Provide the (X, Y) coordinate of the cell's center where the given text is located.  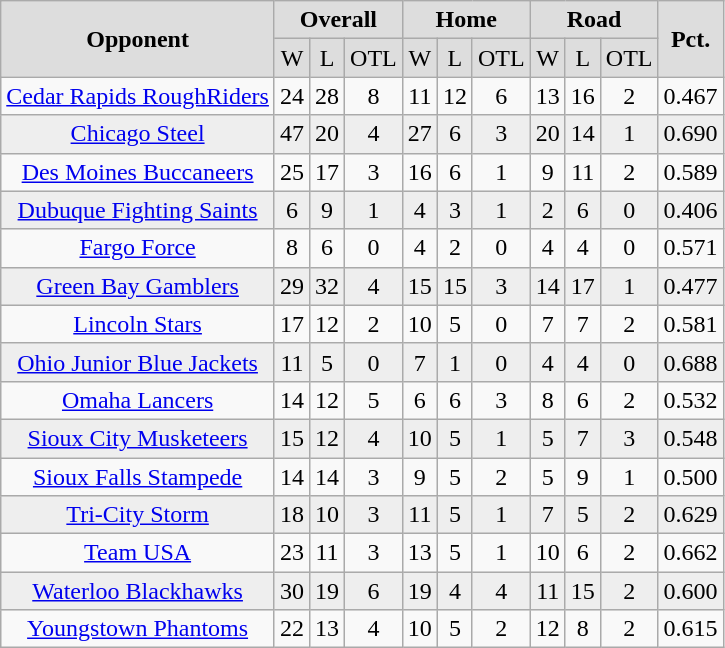
0.629 (690, 515)
Ohio Junior Blue Jackets (138, 362)
Sioux City Musketeers (138, 438)
25 (292, 172)
0.615 (690, 629)
47 (292, 134)
0.500 (690, 477)
Waterloo Blackhawks (138, 591)
0.589 (690, 172)
Pct. (690, 39)
Green Bay Gamblers (138, 286)
Overall (338, 20)
0.406 (690, 210)
Team USA (138, 553)
0.662 (690, 553)
Youngstown Phantoms (138, 629)
23 (292, 553)
Tri-City Storm (138, 515)
28 (328, 96)
0.477 (690, 286)
Dubuque Fighting Saints (138, 210)
0.548 (690, 438)
0.571 (690, 248)
Home (466, 20)
Fargo Force (138, 248)
18 (292, 515)
Road (594, 20)
0.688 (690, 362)
22 (292, 629)
30 (292, 591)
0.532 (690, 400)
0.467 (690, 96)
27 (420, 134)
Des Moines Buccaneers (138, 172)
0.581 (690, 324)
29 (292, 286)
32 (328, 286)
Opponent (138, 39)
Lincoln Stars (138, 324)
0.600 (690, 591)
Cedar Rapids RoughRiders (138, 96)
0.690 (690, 134)
24 (292, 96)
Omaha Lancers (138, 400)
Sioux Falls Stampede (138, 477)
Chicago Steel (138, 134)
